Search for the cell housing the specified text and yield its (X, Y) center coordinate. 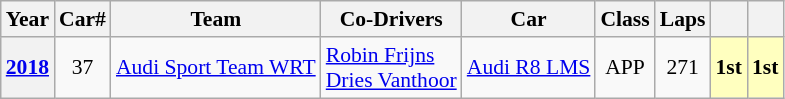
Audi R8 LMS (529, 68)
2018 (28, 68)
37 (82, 68)
APP (624, 68)
Car (529, 19)
Co-Drivers (392, 19)
Car# (82, 19)
Audi Sport Team WRT (216, 68)
Robin Frijns Dries Vanthoor (392, 68)
Team (216, 19)
271 (683, 68)
Year (28, 19)
Class (624, 19)
Laps (683, 19)
